Pinpoint the cell where the given text exists, returning its [X, Y] midpoint coordinate. 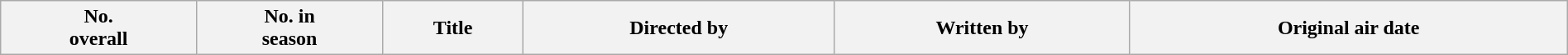
Directed by [678, 28]
No.overall [99, 28]
Title [453, 28]
Written by [982, 28]
Original air date [1348, 28]
No. inseason [289, 28]
